Capture the cell that displays the provided text and extract its (x, y) central coordinate. 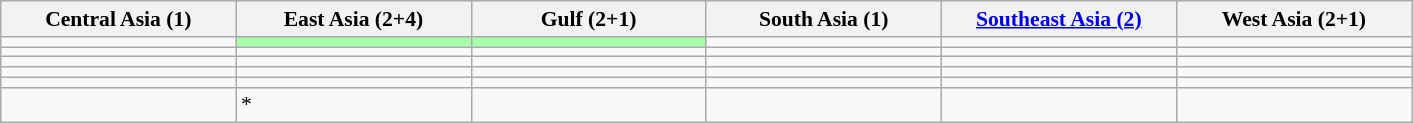
South Asia (1) (824, 19)
West Asia (2+1) (1294, 19)
East Asia (2+4) (354, 19)
* (354, 105)
Gulf (2+1) (588, 19)
Central Asia (1) (118, 19)
Southeast Asia (2) (1058, 19)
